Determine the (X, Y) coordinate at the center of the cell enclosing the given text.  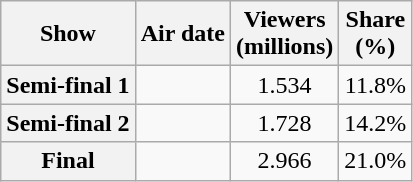
11.8% (376, 85)
Air date (182, 34)
Semi-final 2 (68, 123)
1.728 (284, 123)
Final (68, 161)
Share(%) (376, 34)
Viewers(millions) (284, 34)
Show (68, 34)
14.2% (376, 123)
1.534 (284, 85)
21.0% (376, 161)
2.966 (284, 161)
Semi-final 1 (68, 85)
